Return [X, Y] of the center of cell containing provided text 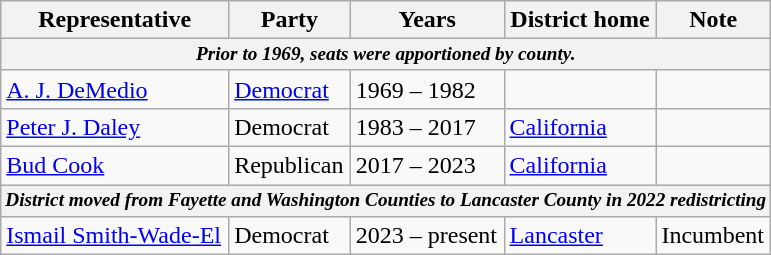
Note [714, 20]
Republican [290, 166]
2023 – present [427, 235]
Peter J. Daley [115, 128]
District home [580, 20]
Ismail Smith-Wade-El [115, 235]
Prior to 1969, seats were apportioned by county. [386, 55]
A. J. DeMedio [115, 89]
Party [290, 20]
2017 – 2023 [427, 166]
1969 – 1982 [427, 89]
1983 – 2017 [427, 128]
Incumbent [714, 235]
Representative [115, 20]
Lancaster [580, 235]
Years [427, 20]
Bud Cook [115, 166]
District moved from Fayette and Washington Counties to Lancaster County in 2022 redistricting [386, 201]
